Locate the cell with the specified text and output its (x, y) center coordinate. 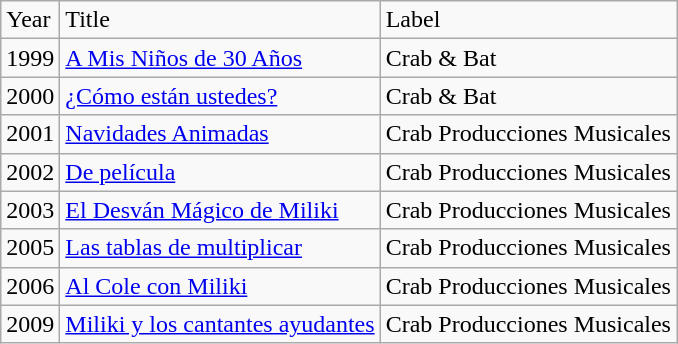
2002 (30, 172)
2006 (30, 286)
2009 (30, 324)
Year (30, 20)
El Desván Mágico de Miliki (220, 210)
2001 (30, 134)
Al Cole con Miliki (220, 286)
¿Cómo están ustedes? (220, 96)
Label (528, 20)
Miliki y los cantantes ayudantes (220, 324)
Navidades Animadas (220, 134)
2000 (30, 96)
2003 (30, 210)
De película (220, 172)
Las tablas de multiplicar (220, 248)
2005 (30, 248)
A Mis Niños de 30 Años (220, 58)
Title (220, 20)
1999 (30, 58)
